Pinpoint the cell where the given text exists, returning its (X, Y) midpoint coordinate. 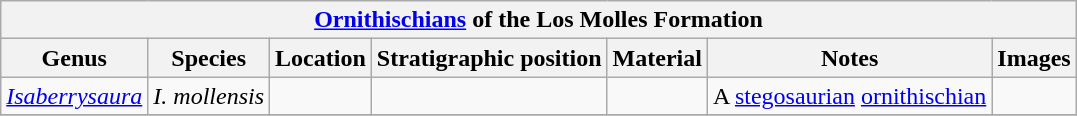
I. mollensis (209, 96)
Genus (74, 58)
Isaberrysaura (74, 96)
Images (1034, 58)
Ornithischians of the Los Molles Formation (538, 20)
Notes (849, 58)
Material (657, 58)
Location (321, 58)
Species (209, 58)
Stratigraphic position (489, 58)
A stegosaurian ornithischian (849, 96)
